From the cell containing the given text, extract its center point as (X, Y) coordinate. 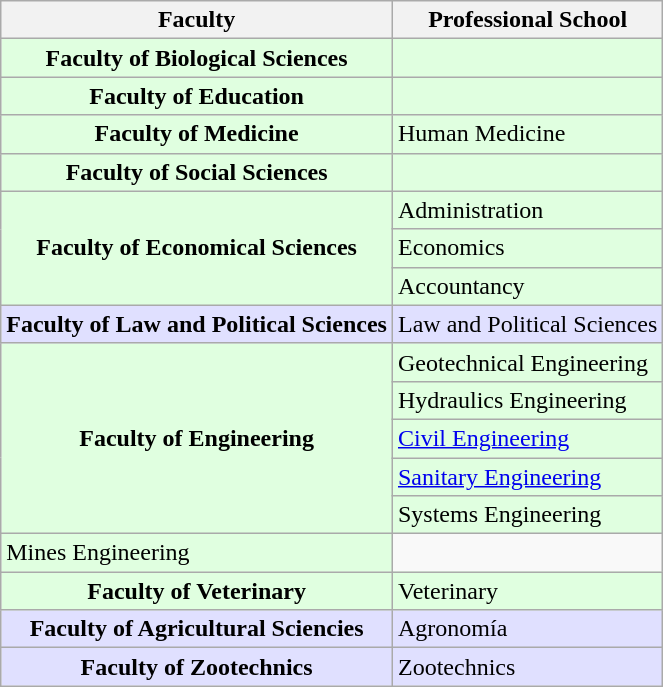
Zootechnics (527, 667)
Administration (527, 210)
Faculty of Medicine (197, 134)
Faculty (197, 20)
Law and Political Sciences (527, 324)
Sanitary Engineering (527, 477)
Faculty of Education (197, 96)
Mines Engineering (197, 553)
Faculty of Zootechnics (197, 667)
Faculty of Agricultural Sciencies (197, 629)
Agronomía (527, 629)
Economics (527, 248)
Accountancy (527, 286)
Hydraulics Engineering (527, 400)
Faculty of Engineering (197, 438)
Geotechnical Engineering (527, 362)
Civil Engineering (527, 438)
Systems Engineering (527, 515)
Faculty of Economical Sciences (197, 248)
Human Medicine (527, 134)
Faculty of Law and Political Sciences (197, 324)
Professional School (527, 20)
Faculty of Veterinary (197, 591)
Veterinary (527, 591)
Faculty of Biological Sciences (197, 58)
Faculty of Social Sciences (197, 172)
